Locate the cell with the specified text and output its (X, Y) center coordinate. 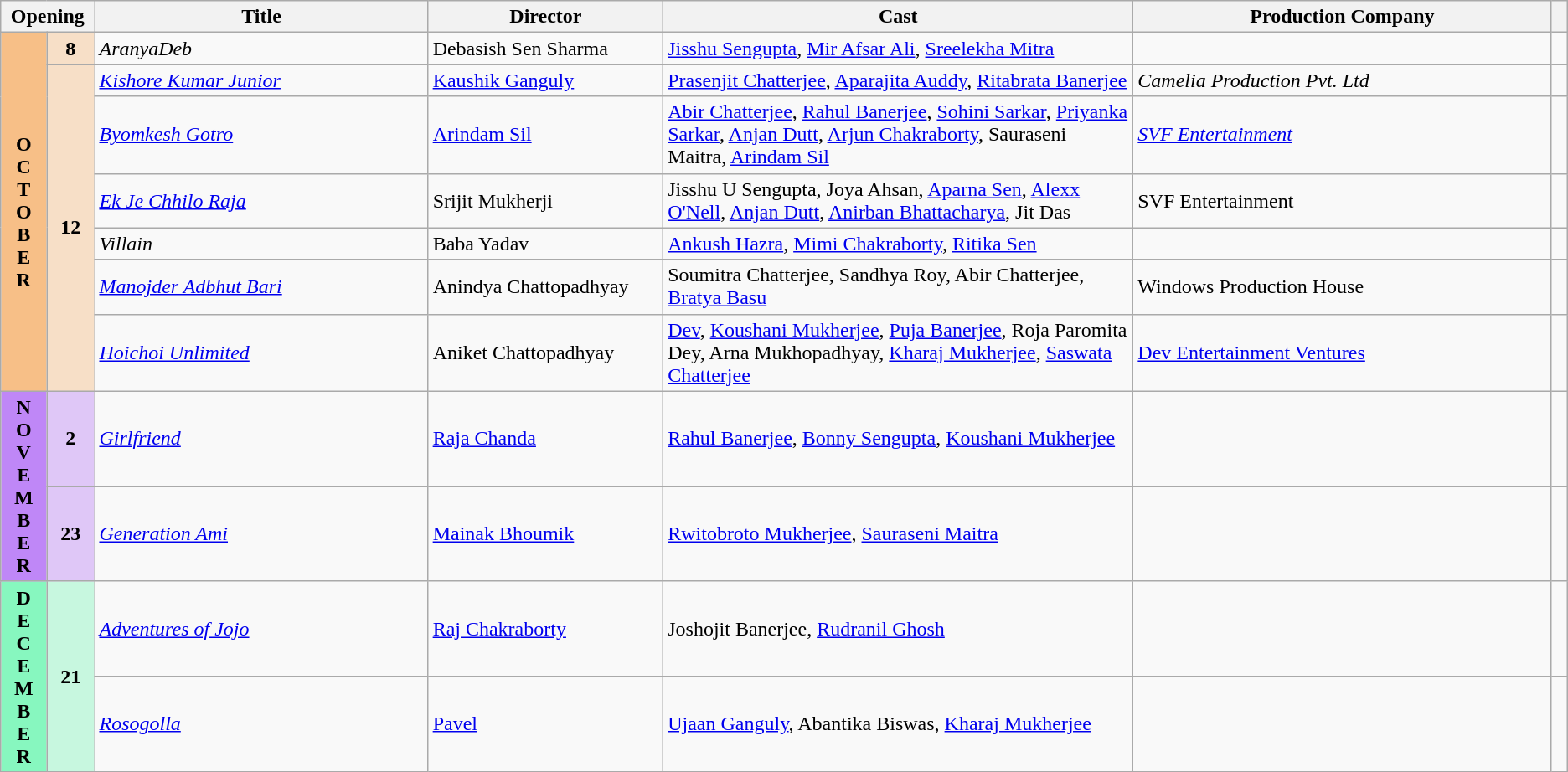
Director (546, 17)
Kishore Kumar Junior (261, 80)
Kaushik Ganguly (546, 80)
23 (70, 534)
Title (261, 17)
Debasish Sen Sharma (546, 49)
NOVEMBER (23, 486)
Opening (48, 17)
Rosogolla (261, 724)
Srijit Mukherji (546, 201)
Cast (898, 17)
Arindam Sil (546, 135)
Manojder Adbhut Bari (261, 286)
Prasenjit Chatterjee, Aparajita Auddy, Ritabrata Banerjee (898, 80)
Production Company (1342, 17)
Jisshu U Sengupta, Joya Ahsan, Aparna Sen, Alexx O'Nell, Anjan Dutt, Anirban Bhattacharya, Jit Das (898, 201)
Rwitobroto Mukherjee, Sauraseni Maitra (898, 534)
Villain (261, 244)
8 (70, 49)
Ujaan Ganguly, Abantika Biswas, Kharaj Mukherjee (898, 724)
Jisshu Sengupta, Mir Afsar Ali, Sreelekha Mitra (898, 49)
Anindya Chattopadhyay (546, 286)
Byomkesh Gotro (261, 135)
Ek Je Chhilo Raja (261, 201)
Camelia Production Pvt. Ltd (1342, 80)
Baba Yadav (546, 244)
Windows Production House (1342, 286)
Dev Entertainment Ventures (1342, 353)
OCTOBER (23, 212)
Joshojit Banerjee, Rudranil Ghosh (898, 629)
Adventures of Jojo (261, 629)
AranyaDeb (261, 49)
Girlfriend (261, 439)
Dev, Koushani Mukherjee, Puja Banerjee, Roja Paromita Dey, Arna Mukhopadhyay, Kharaj Mukherjee, Saswata Chatterjee (898, 353)
Abir Chatterjee, Rahul Banerjee, Sohini Sarkar, Priyanka Sarkar, Anjan Dutt, Arjun Chakraborty, Sauraseni Maitra, Arindam Sil (898, 135)
Mainak Bhoumik (546, 534)
Pavel (546, 724)
Rahul Banerjee, Bonny Sengupta, Koushani Mukherjee (898, 439)
12 (70, 228)
2 (70, 439)
Raja Chanda (546, 439)
Ankush Hazra, Mimi Chakraborty, Ritika Sen (898, 244)
Soumitra Chatterjee, Sandhya Roy, Abir Chatterjee, Bratya Basu (898, 286)
Generation Ami (261, 534)
21 (70, 677)
Aniket Chattopadhyay (546, 353)
Hoichoi Unlimited (261, 353)
DECEMBER (23, 677)
Raj Chakraborty (546, 629)
